From the cell containing the given text, extract its center point as (X, Y) coordinate. 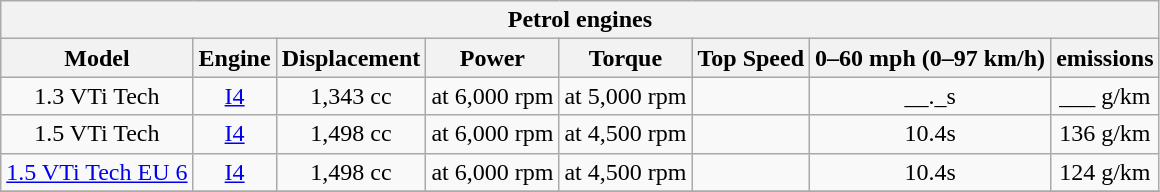
at 5,000 rpm (626, 96)
Petrol engines (580, 20)
emissions (1105, 58)
136 g/km (1105, 134)
1.3 VTi Tech (97, 96)
__._s (930, 96)
1.5 VTi Tech EU 6 (97, 172)
1.5 VTi Tech (97, 134)
Engine (234, 58)
___ g/km (1105, 96)
Displacement (351, 58)
0–60 mph (0–97 km/h) (930, 58)
Model (97, 58)
124 g/km (1105, 172)
1,343 cc (351, 96)
Torque (626, 58)
Top Speed (751, 58)
Power (492, 58)
